Identify which cell holds the provided text, then report its (X, Y) central coordinate. 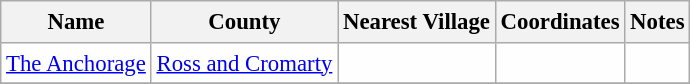
Ross and Cromarty (244, 62)
Coordinates (560, 22)
Notes (658, 22)
The Anchorage (76, 62)
County (244, 22)
Name (76, 22)
Nearest Village (417, 22)
